Return (x, y) of the center of cell containing provided text 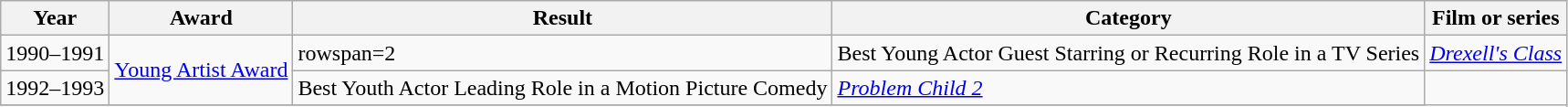
Result (562, 18)
Young Artist Award (201, 70)
Year (55, 18)
Award (201, 18)
rowspan=2 (562, 53)
Category (1128, 18)
Best Young Actor Guest Starring or Recurring Role in a TV Series (1128, 53)
1992–1993 (55, 88)
Film or series (1496, 18)
Problem Child 2 (1128, 88)
Drexell's Class (1496, 53)
1990–1991 (55, 53)
Best Youth Actor Leading Role in a Motion Picture Comedy (562, 88)
